Output the [x, y] coordinate of the center of the cell containing the given text.  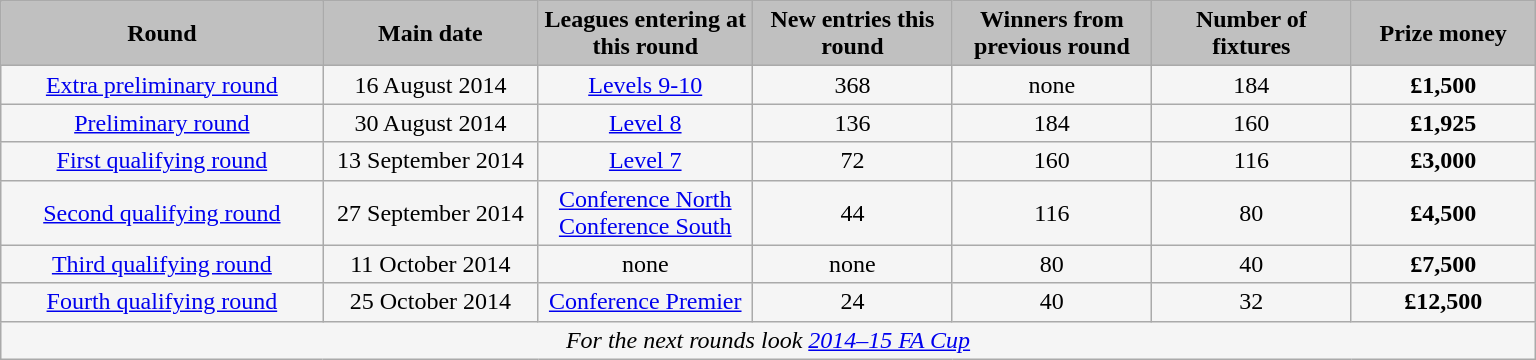
Third qualifying round [162, 264]
Level 8 [646, 123]
Prize money [1443, 34]
First qualifying round [162, 161]
72 [852, 161]
Main date [430, 34]
Fourth qualifying round [162, 302]
Second qualifying round [162, 212]
Extra preliminary round [162, 85]
Level 7 [646, 161]
Preliminary round [162, 123]
£1,500 [1443, 85]
30 August 2014 [430, 123]
368 [852, 85]
Conference Premier [646, 302]
£1,925 [1443, 123]
Winners from previous round [1052, 34]
Number of fixtures [1252, 34]
32 [1252, 302]
16 August 2014 [430, 85]
For the next rounds look 2014–15 FA Cup [768, 340]
24 [852, 302]
New entries this round [852, 34]
13 September 2014 [430, 161]
£12,500 [1443, 302]
£4,500 [1443, 212]
£7,500 [1443, 264]
27 September 2014 [430, 212]
Levels 9-10 [646, 85]
44 [852, 212]
Conference NorthConference South [646, 212]
11 October 2014 [430, 264]
25 October 2014 [430, 302]
Leagues entering at this round [646, 34]
Round [162, 34]
£3,000 [1443, 161]
136 [852, 123]
